Capture the cell that displays the provided text and extract its (X, Y) central coordinate. 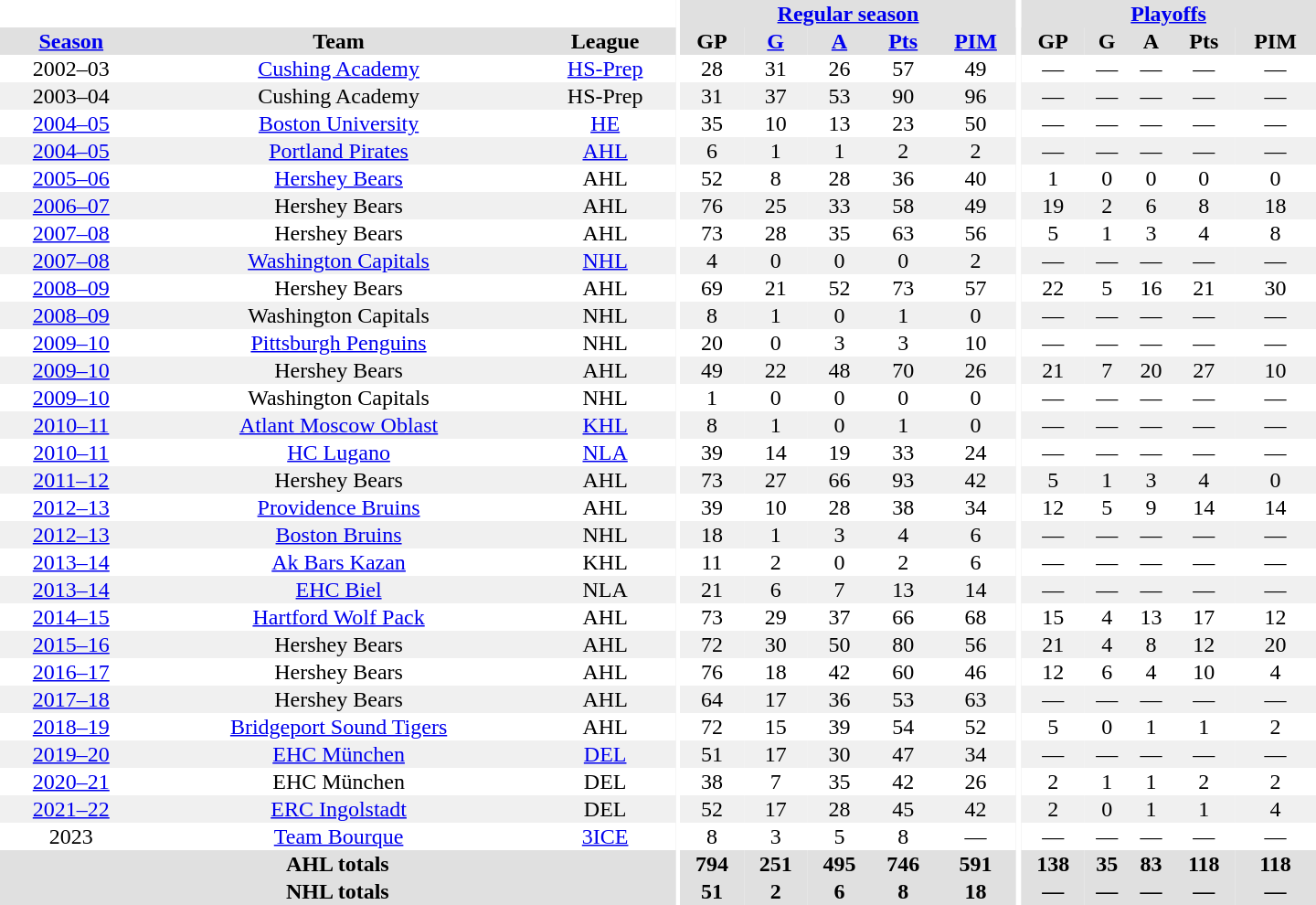
45 (903, 809)
90 (903, 96)
80 (903, 644)
11 (712, 562)
2011–12 (71, 480)
2014–15 (71, 617)
83 (1151, 864)
23 (903, 123)
HE (605, 123)
746 (903, 864)
Team (339, 41)
Regular season (848, 14)
29 (776, 617)
2002–03 (71, 69)
Providence Bruins (339, 507)
96 (976, 96)
46 (976, 672)
48 (840, 370)
64 (712, 699)
2006–07 (71, 206)
25 (776, 206)
2023 (71, 836)
AHL totals (338, 864)
2021–22 (71, 809)
24 (976, 452)
Hartford Wolf Pack (339, 617)
70 (903, 370)
251 (776, 864)
Pittsburgh Penguins (339, 343)
54 (903, 727)
Playoffs (1168, 14)
9 (1151, 507)
Portland Pirates (339, 151)
2015–16 (71, 644)
69 (712, 288)
2019–20 (71, 754)
EHC Biel (339, 590)
93 (903, 480)
NHL totals (338, 891)
591 (976, 864)
3ICE (605, 836)
Boston University (339, 123)
Boston Bruins (339, 535)
ERC Ingolstadt (339, 809)
League (605, 41)
40 (976, 178)
495 (840, 864)
60 (903, 672)
794 (712, 864)
Team Bourque (339, 836)
Season (71, 41)
58 (903, 206)
HC Lugano (339, 452)
2005–06 (71, 178)
2003–04 (71, 96)
Ak Bars Kazan (339, 562)
47 (903, 754)
68 (976, 617)
Bridgeport Sound Tigers (339, 727)
16 (1151, 288)
Atlant Moscow Oblast (339, 425)
2020–21 (71, 782)
138 (1053, 864)
2017–18 (71, 699)
2018–19 (71, 727)
2016–17 (71, 672)
